Pinpoint the cell where the given text exists, returning its [x, y] midpoint coordinate. 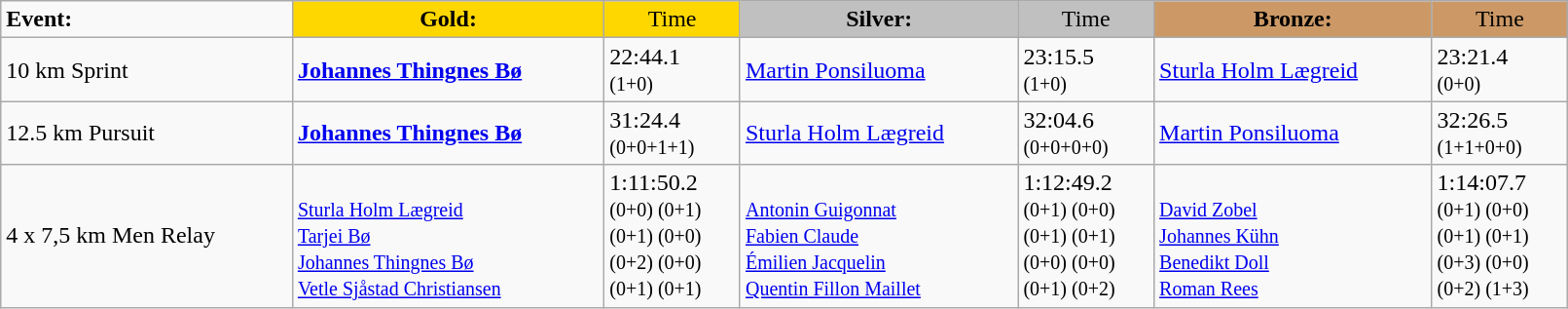
23:21.4(0+0) [1500, 70]
1:14:07.7(0+1) (0+0)(0+1) (0+1)(0+3) (0+0)(0+2) (1+3) [1500, 236]
22:44.1(1+0) [673, 70]
1:12:49.2(0+1) (0+0)(0+1) (0+1)(0+0) (0+0)(0+1) (0+2) [1086, 236]
Antonin GuigonnatFabien ClaudeÉmilien JacquelinQuentin Fillon Maillet [878, 236]
23:15.5(1+0) [1086, 70]
Sturla Holm LægreidTarjei BøJohannes Thingnes BøVetle Sjåstad Christiansen [448, 236]
David ZobelJohannes KühnBenedikt DollRoman Rees [1293, 236]
32:04.6(0+0+0+0) [1086, 133]
Bronze: [1293, 19]
32:26.5(1+1+0+0) [1500, 133]
Silver: [878, 19]
4 x 7,5 km Men Relay [147, 236]
31:24.4(0+0+1+1) [673, 133]
10 km Sprint [147, 70]
Event: [147, 19]
1:11:50.2(0+0) (0+1)(0+1) (0+0)(0+2) (0+0)(0+1) (0+1) [673, 236]
Gold: [448, 19]
12.5 km Pursuit [147, 133]
